Identify which cell holds the provided text, then report its (x, y) central coordinate. 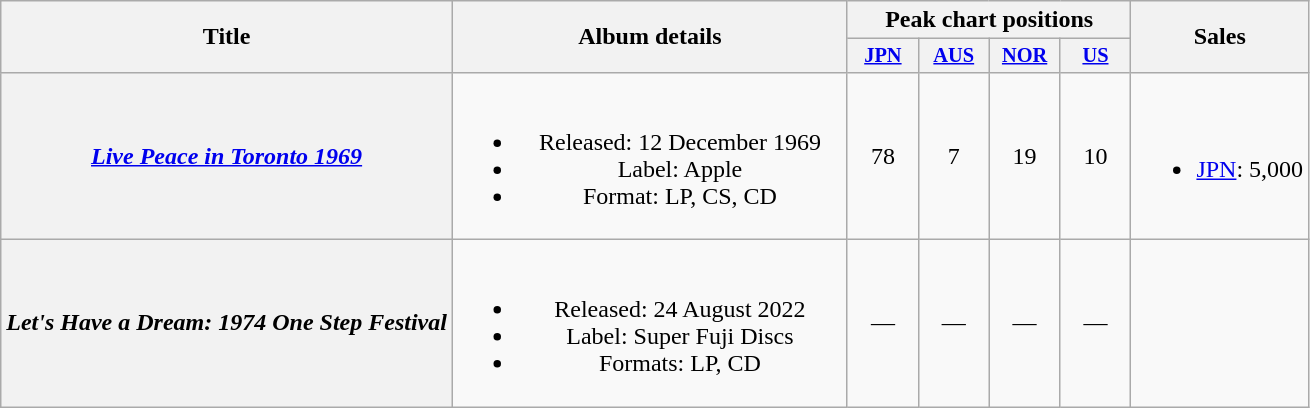
7 (954, 156)
Sales (1220, 37)
Released: 12 December 1969Label: AppleFormat: LP, CS, CD (650, 156)
AUS (954, 56)
US (1096, 56)
10 (1096, 156)
JPN (882, 56)
JPN: 5,000 (1220, 156)
Album details (650, 37)
Let's Have a Dream: 1974 One Step Festival (227, 324)
Peak chart positions (988, 20)
Live Peace in Toronto 1969 (227, 156)
78 (882, 156)
19 (1024, 156)
Title (227, 37)
NOR (1024, 56)
Released: 24 August 2022Label: Super Fuji DiscsFormats: LP, CD (650, 324)
